Determine the [X, Y] coordinate at the center of the cell enclosing the given text.  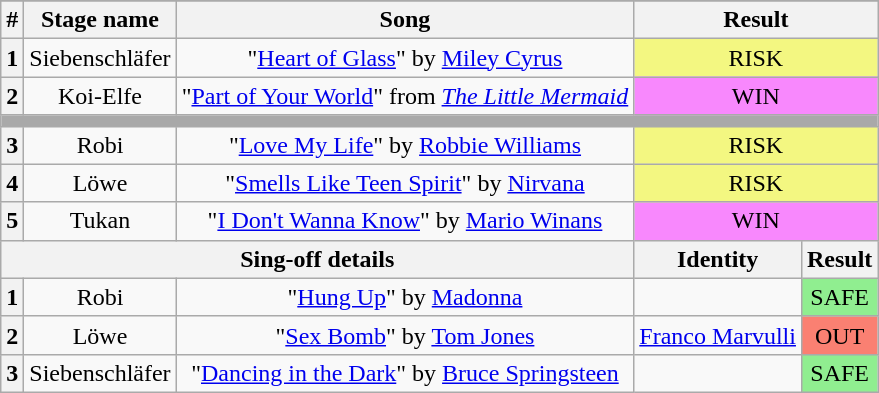
Koi-Elfe [100, 96]
"I Don't Wanna Know" by Mario Winans [405, 221]
"Sex Bomb" by Tom Jones [405, 335]
OUT [839, 335]
"Heart of Glass" by Miley Cyrus [405, 58]
Tukan [100, 221]
"Love My Life" by Robbie Williams [405, 145]
# [12, 20]
"Hung Up" by Madonna [405, 297]
Franco Marvulli [718, 335]
"Smells Like Teen Spirit" by Nirvana [405, 183]
Identity [718, 259]
"Part of Your World" from The Little Mermaid [405, 96]
5 [12, 221]
Song [405, 20]
"Dancing in the Dark" by Bruce Springsteen [405, 373]
Sing-off details [318, 259]
Stage name [100, 20]
4 [12, 183]
